Output the [X, Y] coordinate of the center of the cell containing the given text.  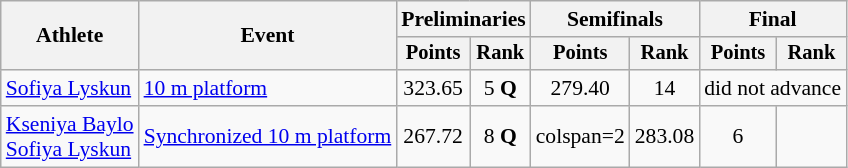
Athlete [70, 36]
6 [738, 136]
colspan=2 [580, 136]
5 Q [500, 88]
14 [664, 88]
323.65 [433, 88]
did not advance [772, 88]
Kseniya Baylo Sofiya Lyskun [70, 136]
Synchronized 10 m platform [268, 136]
279.40 [580, 88]
Final [772, 19]
10 m platform [268, 88]
283.08 [664, 136]
Sofiya Lyskun [70, 88]
267.72 [433, 136]
Event [268, 36]
Semifinals [616, 19]
8 Q [500, 136]
Preliminaries [463, 19]
